Provide the (X, Y) coordinate of the cell's center where the given text is located.  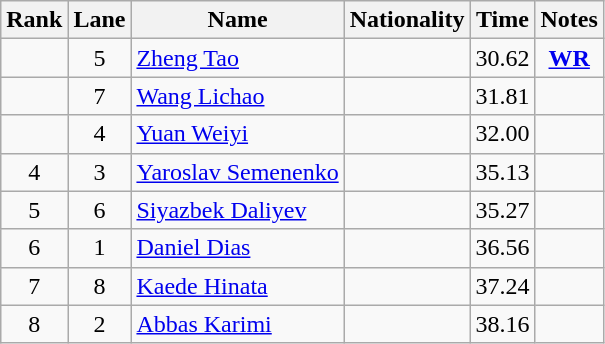
35.13 (502, 172)
Rank (34, 20)
31.81 (502, 96)
1 (100, 248)
38.16 (502, 324)
Notes (569, 20)
Time (502, 20)
Kaede Hinata (238, 286)
Abbas Karimi (238, 324)
37.24 (502, 286)
Lane (100, 20)
2 (100, 324)
Yuan Weiyi (238, 134)
Nationality (407, 20)
Yaroslav Semenenko (238, 172)
Name (238, 20)
35.27 (502, 210)
Siyazbek Daliyev (238, 210)
Wang Lichao (238, 96)
WR (569, 58)
3 (100, 172)
30.62 (502, 58)
Daniel Dias (238, 248)
32.00 (502, 134)
36.56 (502, 248)
Zheng Tao (238, 58)
